Extract the (x, y) coordinate from the center of the cell holding the provided text.  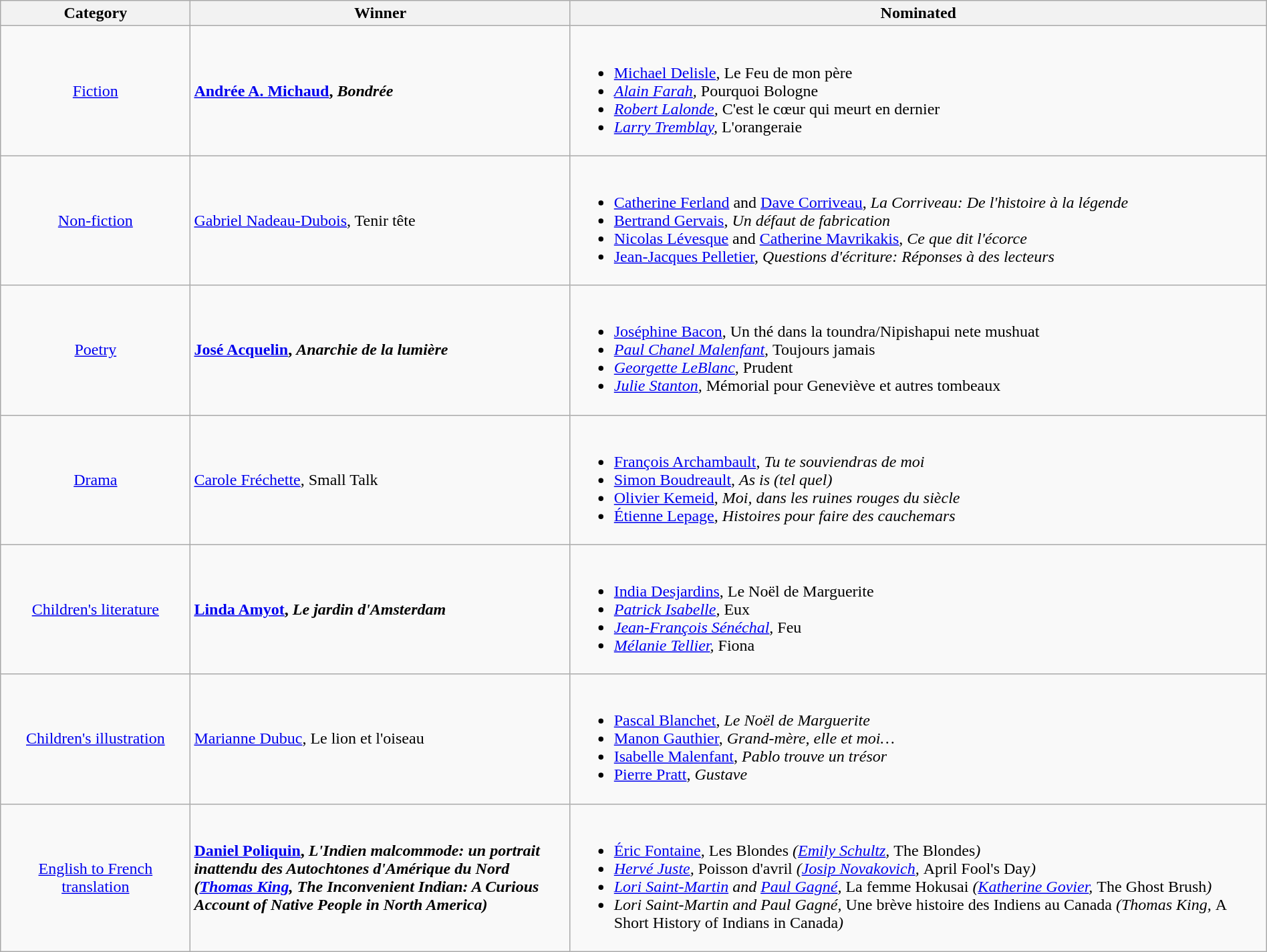
Nominated (918, 13)
Michael Delisle, Le Feu de mon pèreAlain Farah, Pourquoi BologneRobert Lalonde, C'est le cœur qui meurt en dernierLarry Tremblay, L'orangeraie (918, 91)
Carole Fréchette, Small Talk (380, 480)
Gabriel Nadeau-Dubois, Tenir tête (380, 220)
Fiction (96, 91)
Linda Amyot, Le jardin d'Amsterdam (380, 609)
Marianne Dubuc, Le lion et l'oiseau (380, 739)
Children's literature (96, 609)
Children's illustration (96, 739)
Non-fiction (96, 220)
Pascal Blanchet, Le Noël de MargueriteManon Gauthier, Grand-mère, elle et moi…Isabelle Malenfant, Pablo trouve un trésorPierre Pratt, Gustave (918, 739)
Poetry (96, 350)
Winner (380, 13)
Category (96, 13)
English to French translation (96, 878)
India Desjardins, Le Noël de MargueritePatrick Isabelle, EuxJean-François Sénéchal, FeuMélanie Tellier, Fiona (918, 609)
Drama (96, 480)
José Acquelin, Anarchie de la lumière (380, 350)
Andrée A. Michaud, Bondrée (380, 91)
